Find where the given text appears and provide that cell's center as [X, Y] coordinate. 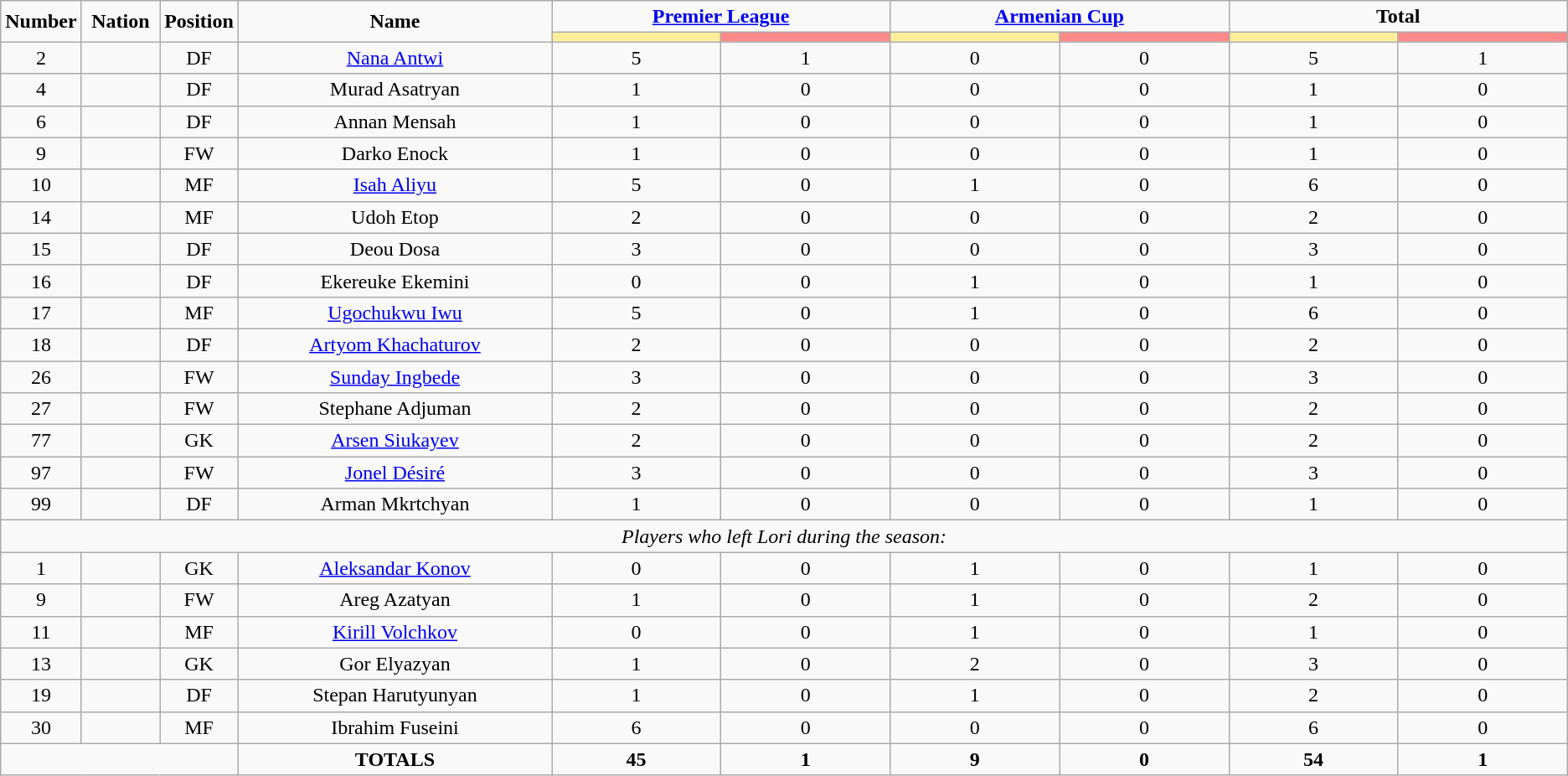
Stepan Harutyunyan [395, 696]
Kirill Volchkov [395, 632]
17 [41, 313]
Deou Dosa [395, 249]
Artyom Khachaturov [395, 344]
15 [41, 249]
45 [636, 759]
Arman Mkrtchyan [395, 504]
18 [41, 344]
Armenian Cup [1060, 17]
Position [199, 22]
16 [41, 281]
27 [41, 409]
13 [41, 664]
Jonel Désiré [395, 473]
Players who left Lori during the season: [784, 536]
99 [41, 504]
Darko Enock [395, 153]
Annan Mensah [395, 122]
97 [41, 473]
14 [41, 217]
Gor Elyazyan [395, 664]
Ugochukwu Iwu [395, 313]
11 [41, 632]
Aleksandar Konov [395, 568]
10 [41, 185]
Ekereuke Ekemini [395, 281]
Number [41, 22]
Murad Asatryan [395, 90]
TOTALS [395, 759]
Arsen Siukayev [395, 441]
Stephane Adjuman [395, 409]
Sunday Ingbede [395, 376]
77 [41, 441]
26 [41, 376]
Nation [121, 22]
Total [1398, 17]
19 [41, 696]
54 [1313, 759]
Areg Azatyan [395, 600]
Ibrahim Fuseini [395, 727]
Udoh Etop [395, 217]
30 [41, 727]
Name [395, 22]
Isah Aliyu [395, 185]
Premier League [720, 17]
4 [41, 90]
Nana Antwi [395, 58]
